Scan for the cell matching the given text and deliver its (X, Y) coordinate at center. 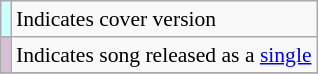
Indicates song released as a single (164, 55)
Indicates cover version (164, 19)
